Detect which cell encompasses the target text, then output its [x, y] center coordinate. 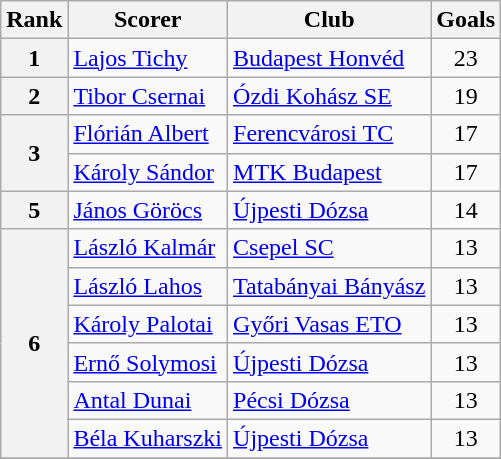
Károly Sándor [148, 172]
Tibor Csernai [148, 96]
5 [34, 210]
2 [34, 96]
Goals [466, 20]
Tatabányai Bányász [330, 286]
19 [466, 96]
Ferencvárosi TC [330, 134]
Flórián Albert [148, 134]
Scorer [148, 20]
Pécsi Dózsa [330, 400]
Károly Palotai [148, 324]
Béla Kuharszki [148, 438]
János Göröcs [148, 210]
6 [34, 343]
MTK Budapest [330, 172]
Club [330, 20]
Csepel SC [330, 248]
Ózdi Kohász SE [330, 96]
Ernő Solymosi [148, 362]
23 [466, 58]
Antal Dunai [148, 400]
3 [34, 153]
1 [34, 58]
Rank [34, 20]
Budapest Honvéd [330, 58]
Lajos Tichy [148, 58]
László Kalmár [148, 248]
Győri Vasas ETO [330, 324]
14 [466, 210]
László Lahos [148, 286]
